Detect which cell encompasses the target text, then output its (X, Y) center coordinate. 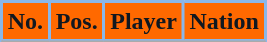
Nation (224, 22)
Pos. (76, 22)
Player (144, 22)
No. (26, 22)
